Extract the [x, y] coordinate from the center of the cell holding the provided text.  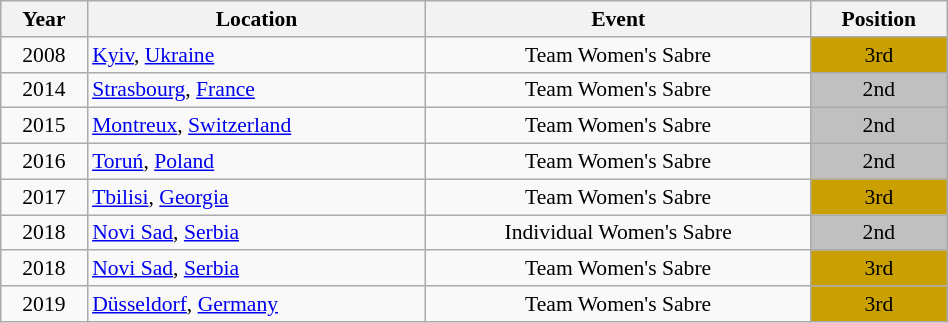
2014 [44, 90]
2016 [44, 162]
Toruń, Poland [256, 162]
2008 [44, 55]
Strasbourg, France [256, 90]
Location [256, 19]
2015 [44, 126]
Individual Women's Sabre [618, 233]
Düsseldorf, Germany [256, 304]
Position [878, 19]
Montreux, Switzerland [256, 126]
Tbilisi, Georgia [256, 197]
Year [44, 19]
2019 [44, 304]
Kyiv, Ukraine [256, 55]
2017 [44, 197]
Event [618, 19]
